For the text-containing cell, return its midpoint in [x, y] coordinate format. 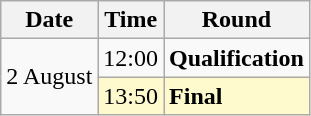
Time [131, 20]
13:50 [131, 96]
2 August [50, 77]
12:00 [131, 58]
Qualification [237, 58]
Final [237, 96]
Date [50, 20]
Round [237, 20]
